Extract the [x, y] coordinate from the center of the cell holding the provided text.  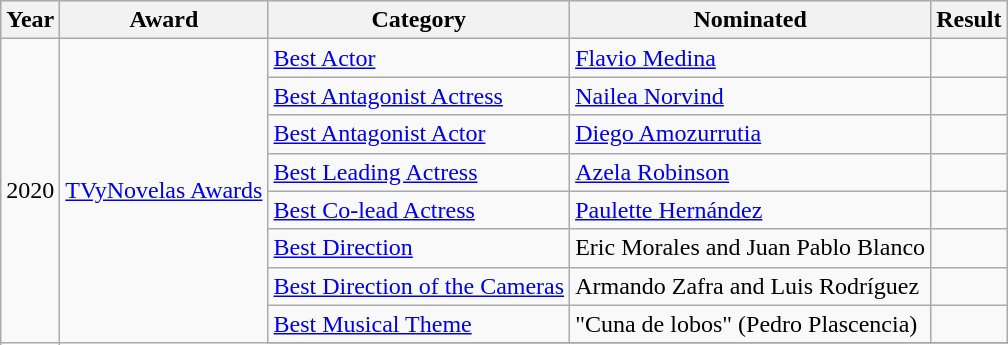
Diego Amozurrutia [750, 134]
Best Actor [419, 58]
Best Antagonist Actress [419, 96]
Armando Zafra and Luis Rodríguez [750, 286]
"Cuna de lobos" (Pedro Plascencia) [750, 324]
Best Musical Theme [419, 324]
Azela Robinson [750, 172]
Result [969, 20]
Best Direction [419, 248]
Best Co-lead Actress [419, 210]
Flavio Medina [750, 58]
Award [164, 20]
Paulette Hernández [750, 210]
Eric Morales and Juan Pablo Blanco [750, 248]
Nailea Norvind [750, 96]
Category [419, 20]
TVyNovelas Awards [164, 191]
2020 [30, 191]
Nominated [750, 20]
Best Leading Actress [419, 172]
Year [30, 20]
Best Antagonist Actor [419, 134]
Best Direction of the Cameras [419, 286]
